From the cell containing the given text, extract its center point as [X, Y] coordinate. 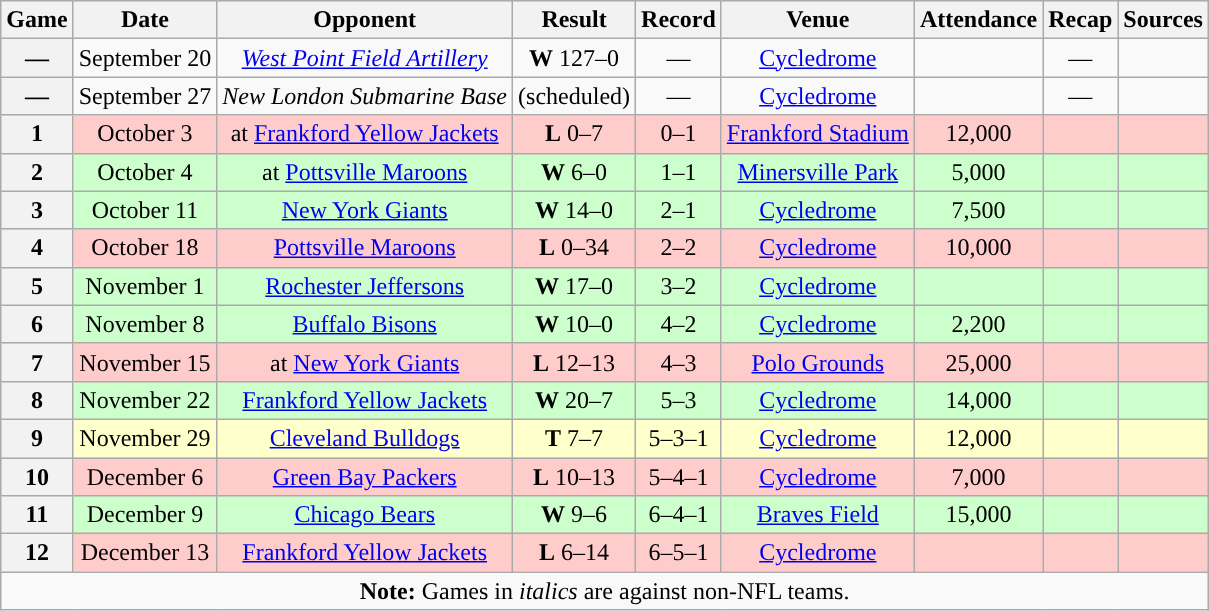
Cleveland Bulldogs [365, 438]
December 6 [145, 477]
2–2 [679, 248]
2,200 [978, 324]
1–1 [679, 172]
September 20 [145, 58]
October 4 [145, 172]
6 [37, 324]
Frankford Stadium [818, 134]
W 17–0 [574, 286]
October 18 [145, 248]
New York Giants [365, 210]
6–5–1 [679, 553]
October 3 [145, 134]
November 1 [145, 286]
Game [37, 20]
Record [679, 20]
Polo Grounds [818, 362]
Braves Field [818, 515]
3 [37, 210]
November 22 [145, 400]
Recap [1080, 20]
(scheduled) [574, 96]
4 [37, 248]
T 7–7 [574, 438]
25,000 [978, 362]
2–1 [679, 210]
3–2 [679, 286]
Opponent [365, 20]
11 [37, 515]
Chicago Bears [365, 515]
at Pottsville Maroons [365, 172]
4–3 [679, 362]
9 [37, 438]
Minersville Park [818, 172]
Note: Games in italics are against non-NFL teams. [605, 591]
5–3 [679, 400]
Result [574, 20]
0–1 [679, 134]
W 20–7 [574, 400]
W 127–0 [574, 58]
12 [37, 553]
Pottsville Maroons [365, 248]
10,000 [978, 248]
November 29 [145, 438]
November 8 [145, 324]
5–4–1 [679, 477]
7,000 [978, 477]
November 15 [145, 362]
L 0–34 [574, 248]
5,000 [978, 172]
Buffalo Bisons [365, 324]
5 [37, 286]
Date [145, 20]
September 27 [145, 96]
West Point Field Artillery [365, 58]
L 0–7 [574, 134]
W 9–6 [574, 515]
6–4–1 [679, 515]
W 10–0 [574, 324]
Sources [1164, 20]
8 [37, 400]
at Frankford Yellow Jackets [365, 134]
14,000 [978, 400]
10 [37, 477]
W 14–0 [574, 210]
1 [37, 134]
7 [37, 362]
December 13 [145, 553]
15,000 [978, 515]
7,500 [978, 210]
L 12–13 [574, 362]
December 9 [145, 515]
5–3–1 [679, 438]
New London Submarine Base [365, 96]
L 10–13 [574, 477]
Attendance [978, 20]
Green Bay Packers [365, 477]
4–2 [679, 324]
L 6–14 [574, 553]
Venue [818, 20]
Rochester Jeffersons [365, 286]
at New York Giants [365, 362]
2 [37, 172]
October 11 [145, 210]
W 6–0 [574, 172]
